Find where the given text appears and provide that cell's center as (x, y) coordinate. 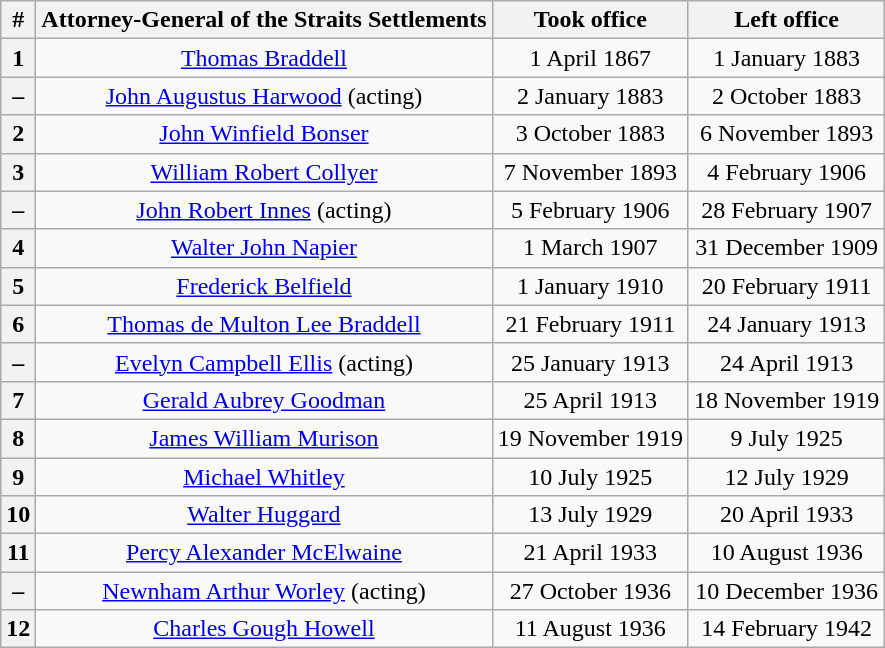
Thomas Braddell (264, 58)
1 March 1907 (590, 248)
25 January 1913 (590, 362)
3 October 1883 (590, 134)
19 November 1919 (590, 438)
5 February 1906 (590, 210)
10 (18, 515)
2 January 1883 (590, 96)
11 (18, 553)
18 November 1919 (786, 400)
5 (18, 286)
Frederick Belfield (264, 286)
Michael Whitley (264, 477)
3 (18, 172)
Attorney-General of the Straits Settlements (264, 20)
21 April 1933 (590, 553)
12 (18, 629)
William Robert Collyer (264, 172)
6 (18, 324)
2 October 1883 (786, 96)
20 April 1933 (786, 515)
20 February 1911 (786, 286)
6 November 1893 (786, 134)
4 (18, 248)
1 (18, 58)
10 August 1936 (786, 553)
John Winfield Bonser (264, 134)
Newnham Arthur Worley (acting) (264, 591)
21 February 1911 (590, 324)
8 (18, 438)
7 November 1893 (590, 172)
# (18, 20)
Percy Alexander McElwaine (264, 553)
14 February 1942 (786, 629)
John Augustus Harwood (acting) (264, 96)
Left office (786, 20)
25 April 1913 (590, 400)
12 July 1929 (786, 477)
Thomas de Multon Lee Braddell (264, 324)
Evelyn Campbell Ellis (acting) (264, 362)
1 January 1910 (590, 286)
Walter Huggard (264, 515)
27 October 1936 (590, 591)
Took office (590, 20)
John Robert Innes (acting) (264, 210)
7 (18, 400)
11 August 1936 (590, 629)
10 December 1936 (786, 591)
1 April 1867 (590, 58)
4 February 1906 (786, 172)
13 July 1929 (590, 515)
10 July 1925 (590, 477)
31 December 1909 (786, 248)
Charles Gough Howell (264, 629)
9 July 1925 (786, 438)
Walter John Napier (264, 248)
24 April 1913 (786, 362)
1 January 1883 (786, 58)
28 February 1907 (786, 210)
24 January 1913 (786, 324)
Gerald Aubrey Goodman (264, 400)
9 (18, 477)
James William Murison (264, 438)
2 (18, 134)
